Capture the cell that displays the provided text and extract its (x, y) central coordinate. 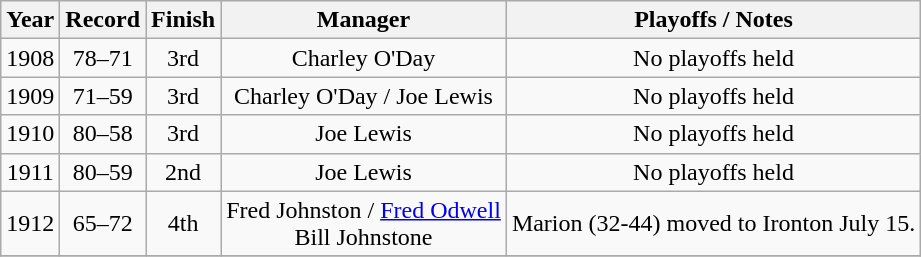
2nd (184, 172)
78–71 (103, 58)
Year (30, 20)
Finish (184, 20)
Fred Johnston / Fred Odwell Bill Johnstone (364, 224)
Record (103, 20)
1911 (30, 172)
1908 (30, 58)
65–72 (103, 224)
Charley O'Day / Joe Lewis (364, 96)
80–59 (103, 172)
Marion (32-44) moved to Ironton July 15. (713, 224)
4th (184, 224)
Charley O'Day (364, 58)
Playoffs / Notes (713, 20)
1909 (30, 96)
1910 (30, 134)
80–58 (103, 134)
71–59 (103, 96)
Manager (364, 20)
1912 (30, 224)
